Scan for the cell matching the given text and deliver its [x, y] coordinate at center. 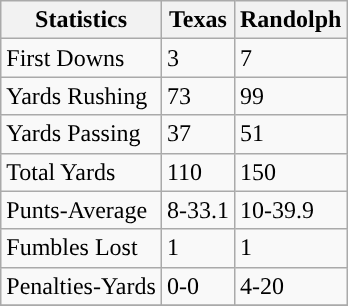
150 [290, 172]
Randolph [290, 20]
Punts-Average [82, 210]
110 [198, 172]
3 [198, 58]
4-20 [290, 286]
8-33.1 [198, 210]
0-0 [198, 286]
Yards Passing [82, 134]
10-39.9 [290, 210]
Penalties-Yards [82, 286]
73 [198, 96]
Yards Rushing [82, 96]
Texas [198, 20]
Fumbles Lost [82, 248]
First Downs [82, 58]
51 [290, 134]
Total Yards [82, 172]
7 [290, 58]
37 [198, 134]
Statistics [82, 20]
99 [290, 96]
